For the text-containing cell, return its midpoint in [X, Y] coordinate format. 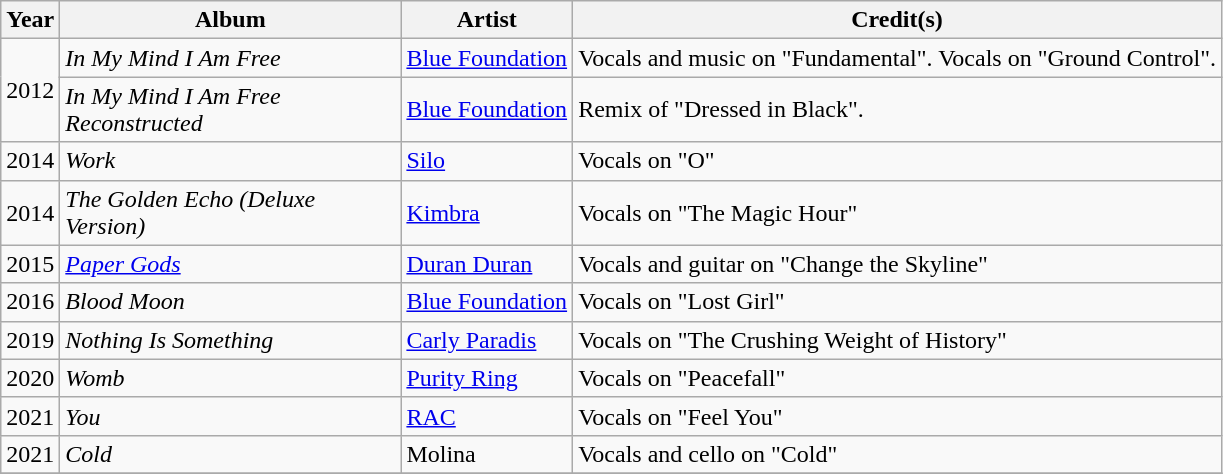
RAC [487, 416]
Artist [487, 20]
Vocals on "Peacefall" [898, 378]
Vocals on "O" [898, 161]
2015 [30, 264]
Vocals and cello on "Cold" [898, 454]
Remix of "Dressed in Black". [898, 110]
Album [230, 20]
Molina [487, 454]
Kimbra [487, 212]
Work [230, 161]
Paper Gods [230, 264]
Year [30, 20]
Womb [230, 378]
Carly Paradis [487, 340]
In My Mind I Am Free [230, 58]
Silo [487, 161]
You [230, 416]
Cold [230, 454]
Vocals and guitar on "Change the Skyline" [898, 264]
Vocals on "Lost Girl" [898, 302]
Nothing Is Something [230, 340]
Purity Ring [487, 378]
The Golden Echo (Deluxe Version) [230, 212]
Vocals and music on "Fundamental". Vocals on "Ground Control". [898, 58]
2020 [30, 378]
Vocals on "The Magic Hour" [898, 212]
2012 [30, 90]
Vocals on "The Crushing Weight of History" [898, 340]
2019 [30, 340]
Blood Moon [230, 302]
In My Mind I Am Free Reconstructed [230, 110]
Vocals on "Feel You" [898, 416]
2016 [30, 302]
Credit(s) [898, 20]
Duran Duran [487, 264]
